Identify which cell holds the provided text, then report its [x, y] central coordinate. 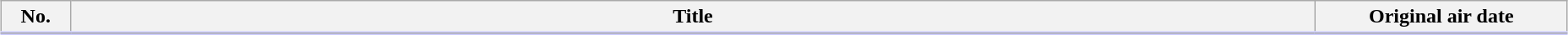
Original air date [1441, 17]
No. [35, 17]
Title [693, 17]
